Determine the [x, y] coordinate at the center of the cell enclosing the given text.  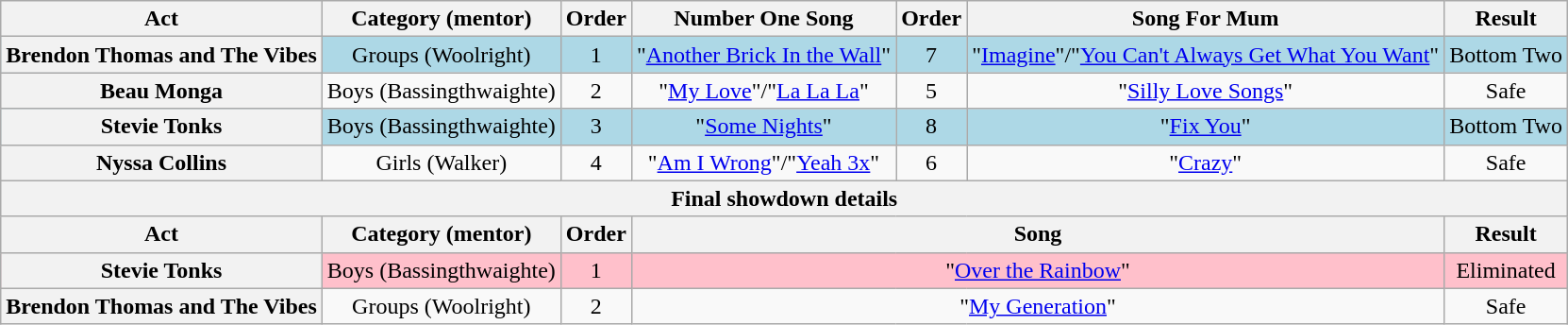
"My Love"/"La La La" [763, 91]
Beau Monga [162, 91]
Girls (Walker) [442, 162]
"Silly Love Songs" [1206, 91]
7 [932, 55]
"Fix You" [1206, 127]
"Some Nights" [763, 127]
"Am I Wrong"/"Yeah 3x" [763, 162]
"Imagine"/"You Can't Always Get What You Want" [1206, 55]
Eliminated [1506, 270]
5 [932, 91]
Final showdown details [785, 198]
"My Generation" [1038, 306]
Song For Mum [1206, 19]
4 [596, 162]
Nyssa Collins [162, 162]
Song [1038, 234]
"Over the Rainbow" [1038, 270]
Number One Song [763, 19]
"Another Brick In the Wall" [763, 55]
6 [932, 162]
3 [596, 127]
8 [932, 127]
"Crazy" [1206, 162]
